Provide the (X, Y) coordinate of the cell's center where the given text is located.  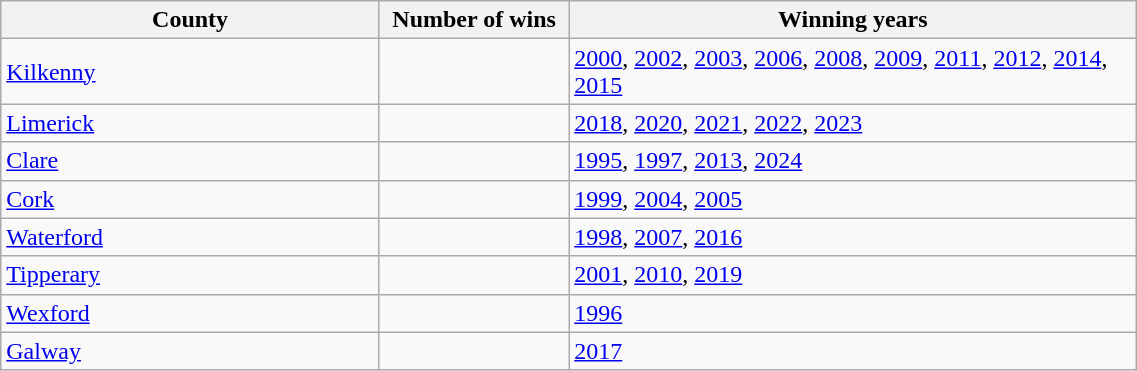
1995, 1997, 2013, 2024 (853, 161)
Clare (190, 161)
Wexford (190, 313)
County (190, 20)
2018, 2020, 2021, 2022, 2023 (853, 123)
Galway (190, 351)
Cork (190, 199)
1998, 2007, 2016 (853, 237)
1996 (853, 313)
2000, 2002, 2003, 2006, 2008, 2009, 2011, 2012, 2014, 2015 (853, 72)
2017 (853, 351)
Tipperary (190, 275)
Waterford (190, 237)
1999, 2004, 2005 (853, 199)
Limerick (190, 123)
Kilkenny (190, 72)
2001, 2010, 2019 (853, 275)
Number of wins (474, 20)
Winning years (853, 20)
